From the cell containing the given text, extract its center point as (x, y) coordinate. 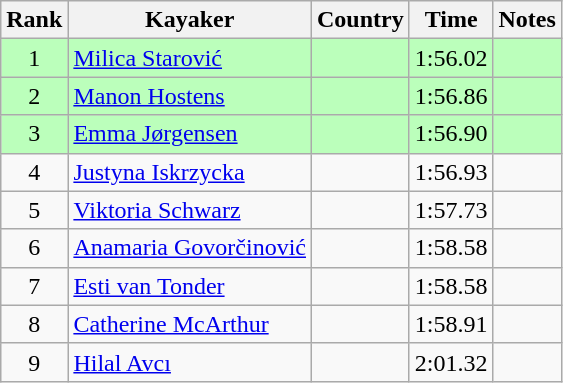
Viktoria Schwarz (190, 210)
1:56.02 (451, 58)
Hilal Avcı (190, 362)
Emma Jørgensen (190, 134)
Notes (527, 20)
Milica Starović (190, 58)
9 (34, 362)
Manon Hostens (190, 96)
3 (34, 134)
1 (34, 58)
2:01.32 (451, 362)
7 (34, 286)
2 (34, 96)
1:56.93 (451, 172)
5 (34, 210)
Kayaker (190, 20)
8 (34, 324)
Country (361, 20)
1:57.73 (451, 210)
1:56.86 (451, 96)
4 (34, 172)
Rank (34, 20)
Esti van Tonder (190, 286)
1:56.90 (451, 134)
Anamaria Govorčinović (190, 248)
Catherine McArthur (190, 324)
Time (451, 20)
6 (34, 248)
Justyna Iskrzycka (190, 172)
1:58.91 (451, 324)
